Locate the cell with the specified text and output its [x, y] center coordinate. 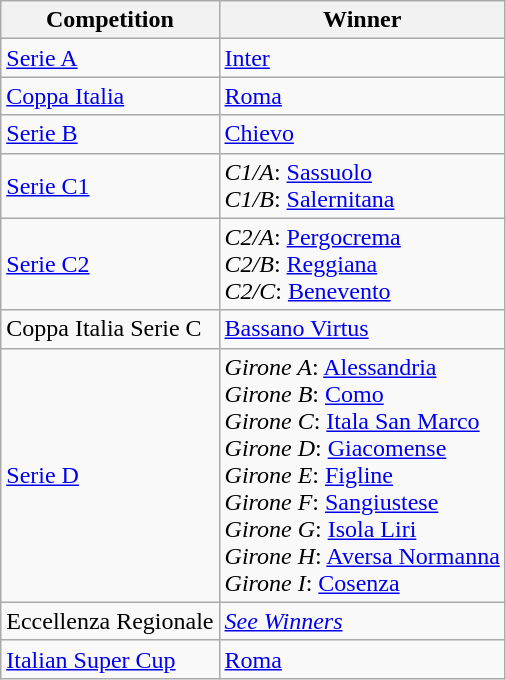
Bassano Virtus [362, 329]
C2/A: PergocremaC2/B: ReggianaC2/C: Benevento [362, 264]
Serie B [110, 134]
Eccellenza Regionale [110, 621]
Winner [362, 20]
See Winners [362, 621]
Serie C2 [110, 264]
Coppa Italia [110, 96]
Coppa Italia Serie C [110, 329]
Serie D [110, 475]
Serie C1 [110, 186]
Chievo [362, 134]
Competition [110, 20]
C1/A: SassuoloC1/B: Salernitana [362, 186]
Inter [362, 58]
Serie A [110, 58]
Italian Super Cup [110, 659]
